Determine the (x, y) coordinate at the center of the cell enclosing the given text.  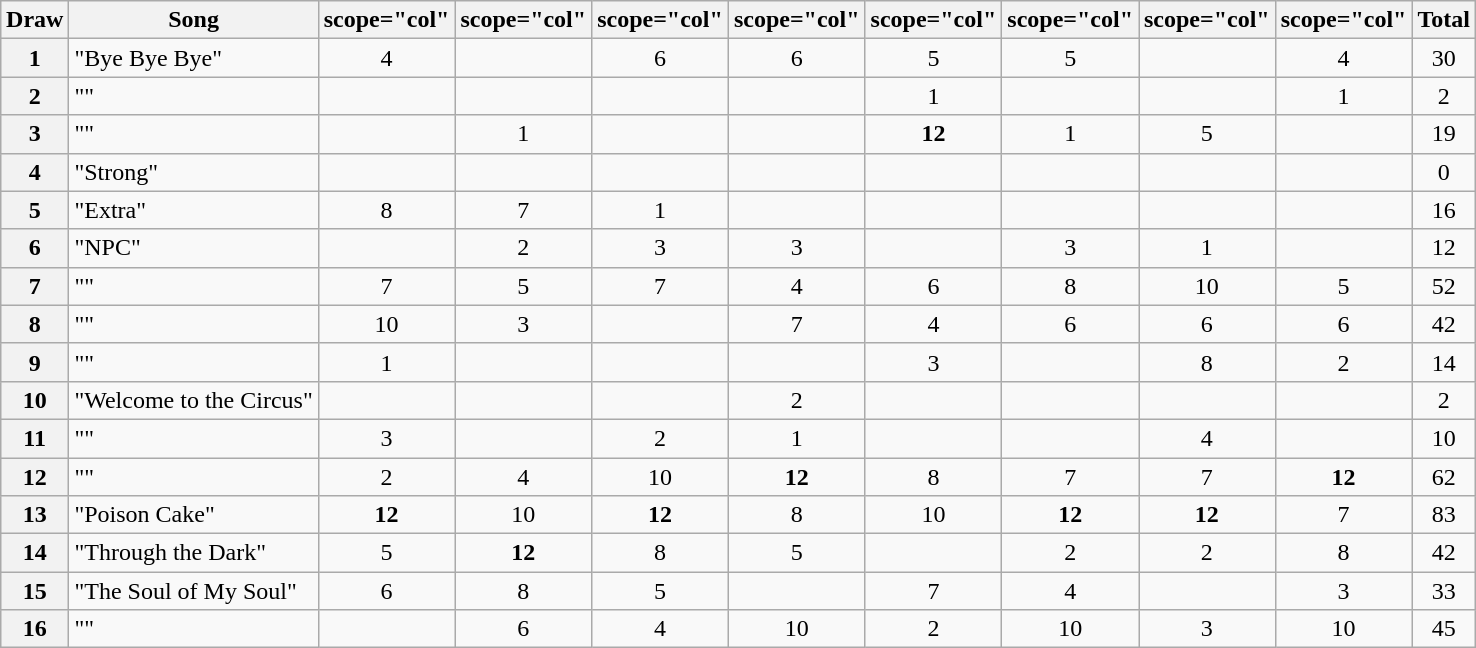
33 (1444, 591)
Draw (35, 20)
62 (1444, 477)
83 (1444, 515)
"NPC" (194, 248)
30 (1444, 58)
11 (35, 438)
"The Soul of My Soul" (194, 591)
13 (35, 515)
Song (194, 20)
"Extra" (194, 210)
19 (1444, 134)
"Through the Dark" (194, 553)
Total (1444, 20)
"Welcome to the Circus" (194, 400)
45 (1444, 629)
9 (35, 362)
15 (35, 591)
52 (1444, 286)
0 (1444, 172)
"Poison Cake" (194, 515)
"Bye Bye Bye" (194, 58)
"Strong" (194, 172)
